From the cell containing the given text, extract its center point as [x, y] coordinate. 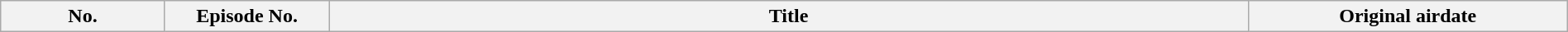
Episode No. [246, 16]
Title [789, 16]
No. [83, 16]
Original airdate [1408, 16]
